Search for the cell housing the specified text and yield its (x, y) center coordinate. 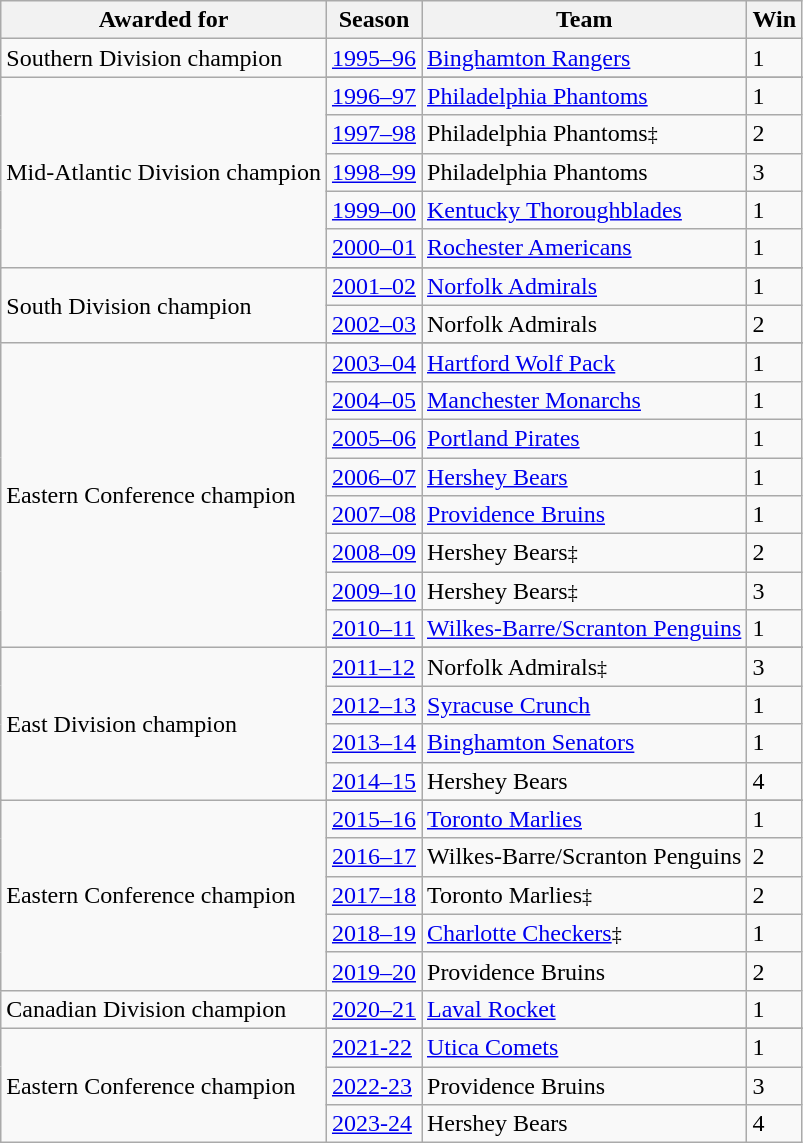
1995–96 (374, 58)
2005–06 (374, 438)
Philadelphia Phantoms‡ (584, 134)
Team (584, 20)
Manchester Monarchs (584, 400)
2009–10 (374, 591)
Laval Rocket (584, 1009)
Mid-Atlantic Division champion (164, 172)
2000–01 (374, 248)
Binghamton Senators (584, 743)
2011–12 (374, 667)
1997–98 (374, 134)
Kentucky Thoroughblades (584, 210)
2015–16 (374, 819)
Norfolk Admirals‡ (584, 667)
2018–19 (374, 933)
2014–15 (374, 781)
2020–21 (374, 1009)
2019–20 (374, 971)
2004–05 (374, 400)
2006–07 (374, 477)
Awarded for (164, 20)
2013–14 (374, 743)
Portland Pirates (584, 438)
Rochester Americans (584, 248)
2021-22 (374, 1047)
2016–17 (374, 857)
Hartford Wolf Pack (584, 362)
2010–11 (374, 629)
2017–18 (374, 895)
Southern Division champion (164, 58)
2022-23 (374, 1085)
1996–97 (374, 96)
Binghamton Rangers (584, 58)
Canadian Division champion (164, 1009)
2023-24 (374, 1124)
1999–00 (374, 210)
2003–04 (374, 362)
2012–13 (374, 705)
Season (374, 20)
Syracuse Crunch (584, 705)
2002–03 (374, 324)
2007–08 (374, 515)
Win (774, 20)
East Division champion (164, 724)
Toronto Marlies (584, 819)
South Division champion (164, 305)
Charlotte Checkers‡ (584, 933)
2008–09 (374, 553)
1998–99 (374, 172)
Utica Comets (584, 1047)
2001–02 (374, 286)
Toronto Marlies‡ (584, 895)
